From the cell containing the given text, extract its center point as (x, y) coordinate. 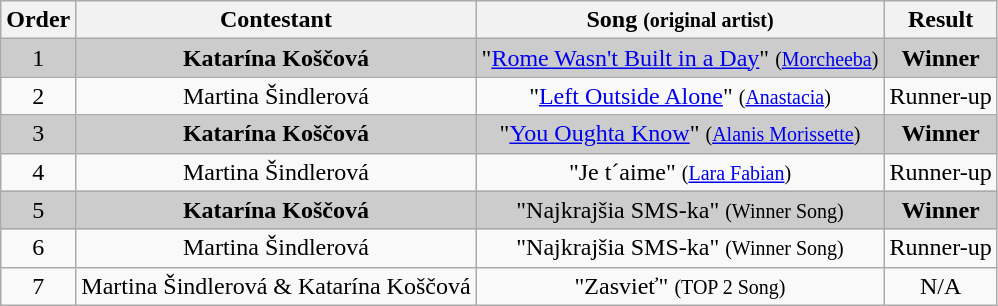
Contestant (276, 20)
"Left Outside Alone" (Anastacia) (680, 96)
"You Oughta Know" (Alanis Morissette) (680, 134)
3 (38, 134)
1 (38, 58)
Martina Šindlerová & Katarína Koščová (276, 286)
6 (38, 248)
7 (38, 286)
"Je t´aime" (Lara Fabian) (680, 172)
5 (38, 210)
2 (38, 96)
N/A (940, 286)
Song (original artist) (680, 20)
Result (940, 20)
"Zasvieť" (TOP 2 Song) (680, 286)
"Rome Wasn't Built in a Day" (Morcheeba) (680, 58)
Order (38, 20)
4 (38, 172)
